Detect which cell encompasses the target text, then output its [X, Y] center coordinate. 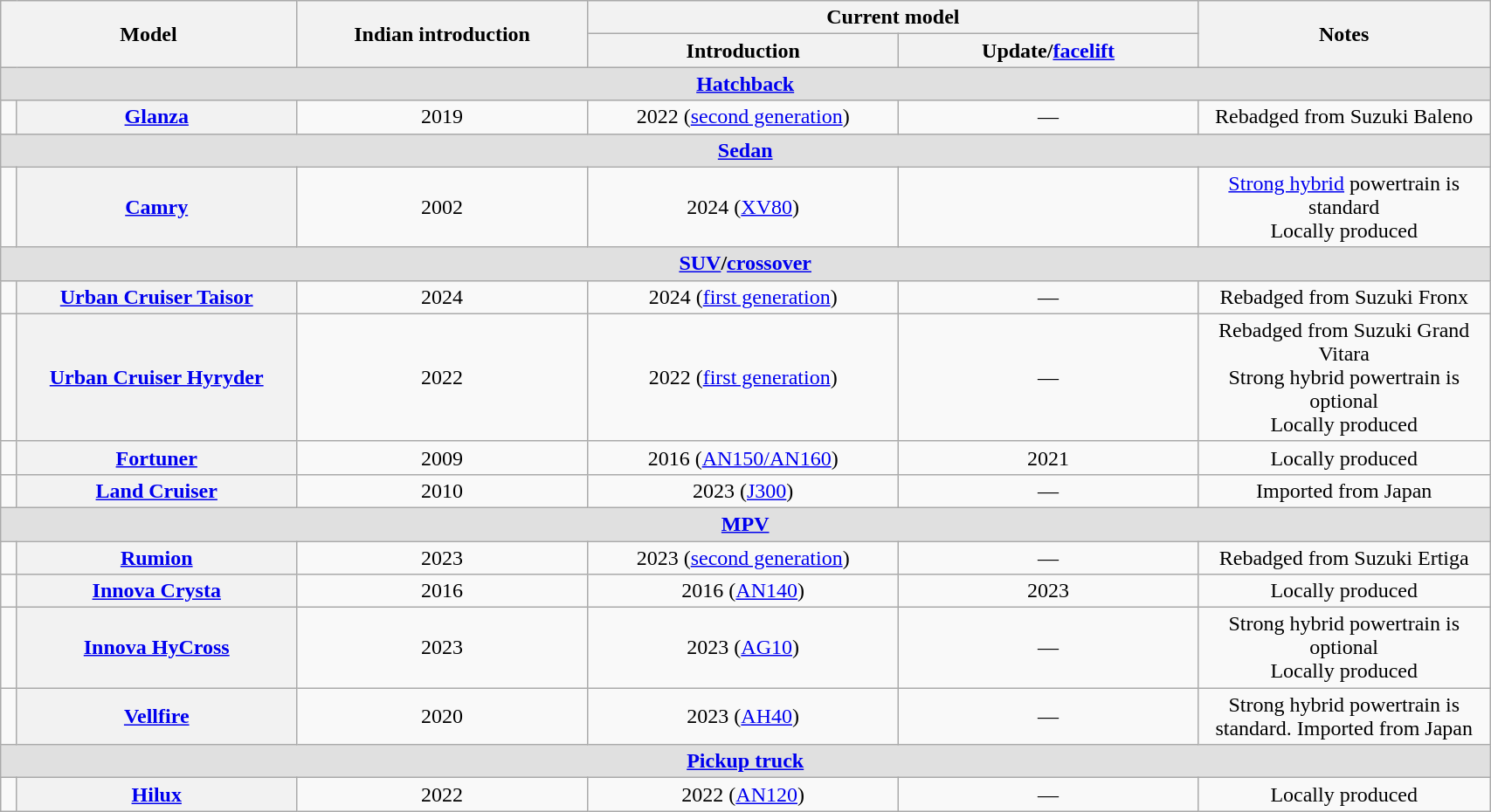
Hatchback [746, 84]
MPV [746, 524]
2016 (AN150/AN160) [742, 458]
2023 (J300) [742, 491]
Strong hybrid powertrain is standard Locally produced [1344, 207]
SUV/crossover [746, 264]
2024 (first generation) [742, 297]
Vellfire [156, 716]
Innova Crysta [156, 591]
2016 [442, 591]
Indian introduction [442, 34]
Strong hybrid powertrain is standard. Imported from Japan [1344, 716]
Rebadged from Suzuki Ertiga [1344, 558]
2010 [442, 491]
2023 (AG10) [742, 648]
Rebadged from Suzuki Baleno [1344, 117]
2024 (XV80) [742, 207]
Pickup truck [746, 761]
2016 (AN140) [742, 591]
2020 [442, 716]
2002 [442, 207]
2023 (second generation) [742, 558]
Land Cruiser [156, 491]
Urban Cruiser Hyryder [156, 377]
Notes [1344, 34]
Innova HyCross [156, 648]
2022 (first generation) [742, 377]
Model [148, 34]
2023 (AH40) [742, 716]
2024 [442, 297]
Rebadged from Suzuki Fronx [1344, 297]
2022 (second generation) [742, 117]
2022 (AN120) [742, 795]
2009 [442, 458]
Update/facelift [1048, 51]
Hilux [156, 795]
Rebadged from Suzuki Grand Vitara Strong hybrid powertrain is optional Locally produced [1344, 377]
Imported from Japan [1344, 491]
Fortuner [156, 458]
Introduction [742, 51]
Glanza [156, 117]
Strong hybrid powertrain is optional Locally produced [1344, 648]
Rumion [156, 558]
Sedan [746, 150]
2021 [1048, 458]
2019 [442, 117]
Urban Cruiser Taisor [156, 297]
Current model [893, 17]
Camry [156, 207]
